Output the (X, Y) coordinate of the center of the cell containing the given text.  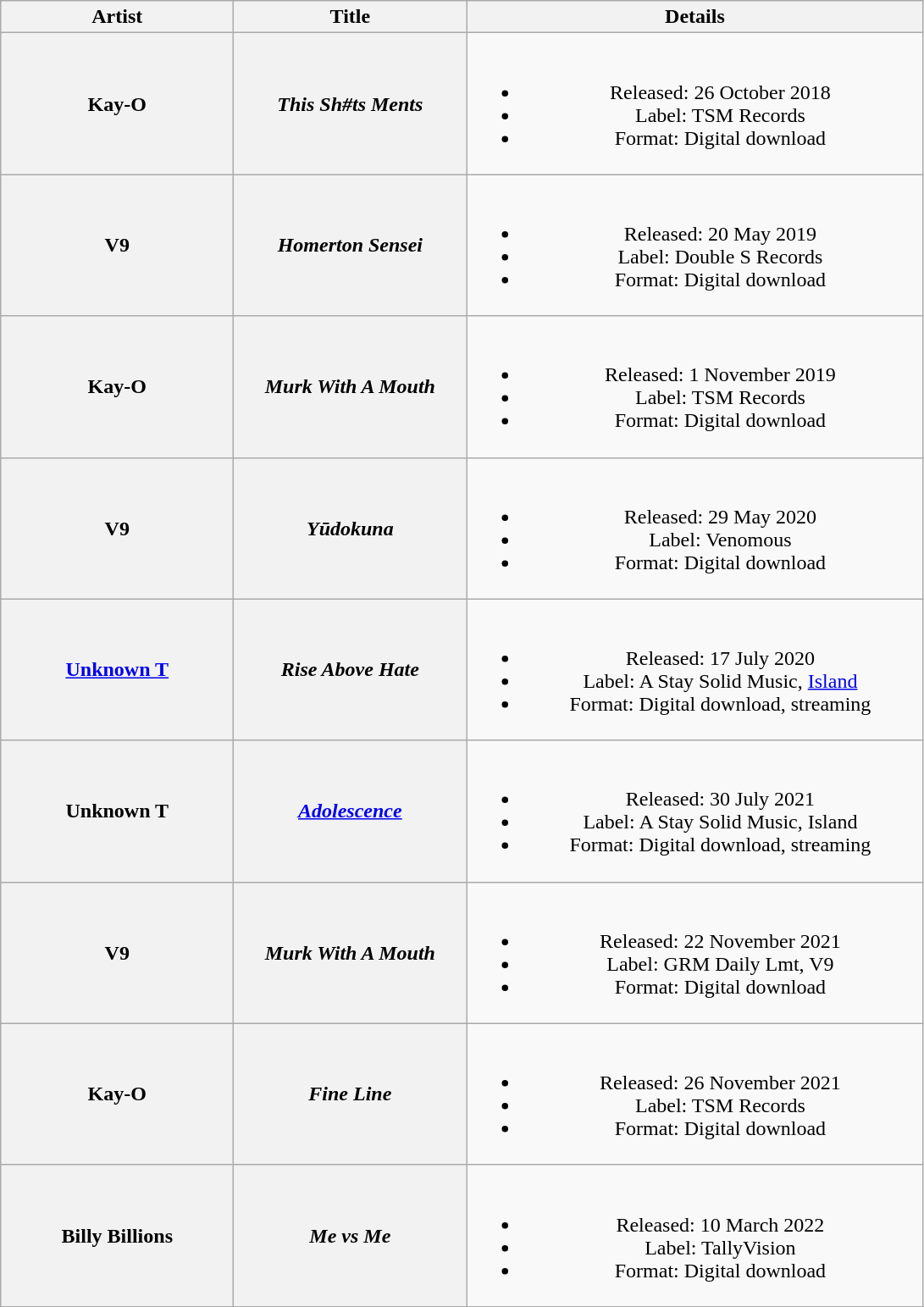
Yūdokuna (351, 529)
Rise Above Hate (351, 669)
Fine Line (351, 1094)
Title (351, 17)
This Sh#ts Ments (351, 103)
Released: 30 July 2021Label: A Stay Solid Music, IslandFormat: Digital download, streaming (694, 811)
Adolescence (351, 811)
Artist (117, 17)
Released: 26 November 2021Label: TSM RecordsFormat: Digital download (694, 1094)
Released: 29 May 2020Label: VenomousFormat: Digital download (694, 529)
Released: 20 May 2019Label: Double S RecordsFormat: Digital download (694, 246)
Billy Billions (117, 1235)
Homerton Sensei (351, 246)
Released: 1 November 2019Label: TSM RecordsFormat: Digital download (694, 386)
Details (694, 17)
Me vs Me (351, 1235)
Released: 10 March 2022Label: TallyVisionFormat: Digital download (694, 1235)
Released: 22 November 2021Label: GRM Daily Lmt, V9Format: Digital download (694, 952)
Released: 17 July 2020Label: A Stay Solid Music, IslandFormat: Digital download, streaming (694, 669)
Released: 26 October 2018Label: TSM RecordsFormat: Digital download (694, 103)
